Extract the (x, y) coordinate from the center of the cell holding the provided text.  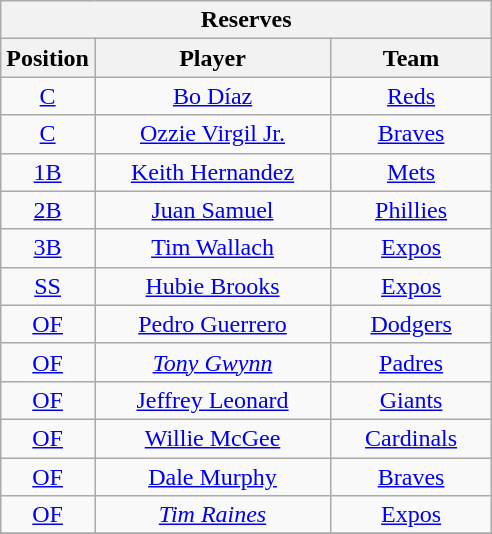
Team (412, 58)
Position (48, 58)
Tim Raines (212, 515)
Dodgers (412, 324)
Padres (412, 362)
Cardinals (412, 438)
Phillies (412, 210)
Willie McGee (212, 438)
Mets (412, 172)
Player (212, 58)
Juan Samuel (212, 210)
Giants (412, 400)
SS (48, 286)
Reserves (246, 20)
Pedro Guerrero (212, 324)
Ozzie Virgil Jr. (212, 134)
3B (48, 248)
Tim Wallach (212, 248)
Bo Díaz (212, 96)
Hubie Brooks (212, 286)
2B (48, 210)
Dale Murphy (212, 477)
Reds (412, 96)
Jeffrey Leonard (212, 400)
Keith Hernandez (212, 172)
Tony Gwynn (212, 362)
1B (48, 172)
